Output the [X, Y] coordinate of the center of the cell containing the given text.  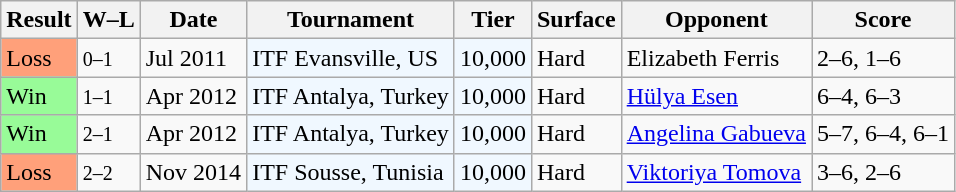
Result [39, 20]
Hülya Esen [716, 96]
6–4, 6–3 [884, 96]
1–1 [108, 96]
Angelina Gabueva [716, 134]
2–1 [108, 134]
5–7, 6–4, 6–1 [884, 134]
Score [884, 20]
3–6, 2–6 [884, 172]
ITF Sousse, Tunisia [351, 172]
Elizabeth Ferris [716, 58]
2–6, 1–6 [884, 58]
Date [193, 20]
Surface [576, 20]
Tier [492, 20]
Tournament [351, 20]
Opponent [716, 20]
Nov 2014 [193, 172]
Jul 2011 [193, 58]
0–1 [108, 58]
ITF Evansville, US [351, 58]
W–L [108, 20]
2–2 [108, 172]
Viktoriya Tomova [716, 172]
